Detect which cell encompasses the target text, then output its [X, Y] center coordinate. 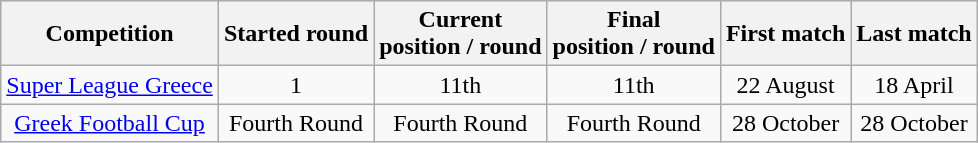
18 April [914, 85]
Super League Greece [110, 85]
First match [785, 34]
Last match [914, 34]
Competition [110, 34]
Currentposition / round [460, 34]
Greek Football Cup [110, 123]
22 August [785, 85]
1 [296, 85]
Finalposition / round [634, 34]
Started round [296, 34]
